Search for the cell housing the specified text and yield its (X, Y) center coordinate. 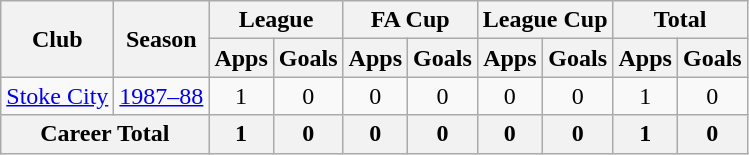
Total (680, 20)
Club (58, 39)
League Cup (545, 20)
League (276, 20)
Stoke City (58, 96)
Season (162, 39)
1987–88 (162, 96)
Career Total (105, 134)
FA Cup (410, 20)
